Output the [X, Y] coordinate of the center of the cell containing the given text.  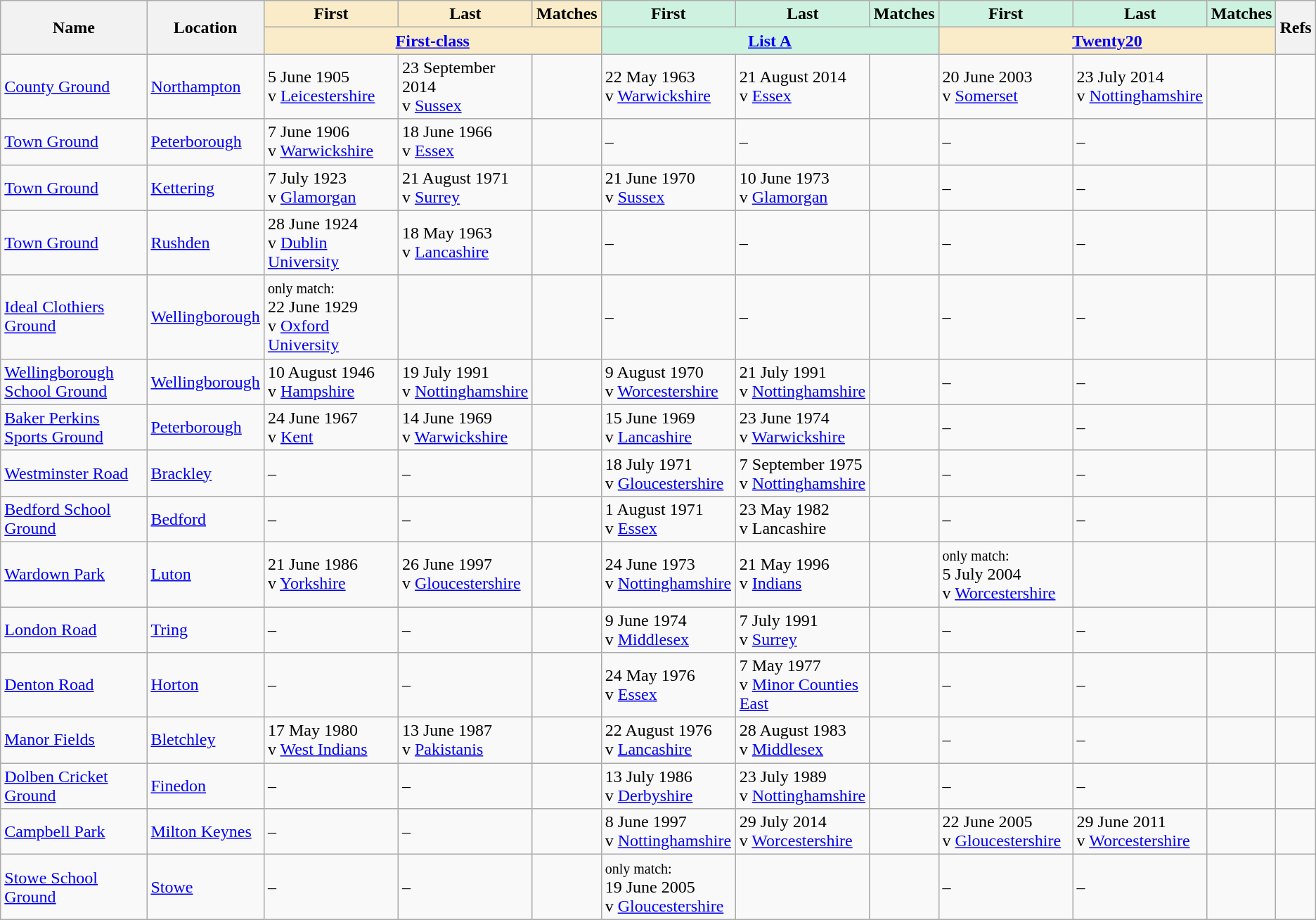
Finedon [205, 786]
19 July 1991v Nottinghamshire [465, 381]
Bedford [205, 519]
Rushden [205, 243]
26 June 1997v Gloucestershire [465, 574]
22 June 2005v Gloucestershire [1005, 831]
only match:5 July 2004v Worcestershire [1005, 574]
Ideal Clothiers Ground [74, 317]
15 June 1969v Lancashire [668, 428]
21 July 1991v Nottinghamshire [803, 381]
17 May 1980v West Indians [330, 740]
Bletchley [205, 740]
21 August 1971v Surrey [465, 187]
only match:22 June 1929v Oxford University [330, 317]
23 June 1974v Warwickshire [803, 428]
24 June 1973v Nottinghamshire [668, 574]
18 July 1971v Gloucestershire [668, 473]
28 June 1924v Dublin University [330, 243]
Kettering [205, 187]
Wellingborough School Ground [74, 381]
Baker Perkins Sports Ground [74, 428]
22 August 1976v Lancashire [668, 740]
7 July 1991v Surrey [803, 629]
21 June 1986v Yorkshire [330, 574]
14 June 1969v Warwickshire [465, 428]
London Road [74, 629]
1 August 1971v Essex [668, 519]
Stowe School Ground [74, 887]
only match:19 June 2005v Gloucestershire [668, 887]
28 August 1983v Middlesex [803, 740]
18 May 1963v Lancashire [465, 243]
Dolben Cricket Ground [74, 786]
Refs [1296, 27]
Brackley [205, 473]
Name [74, 27]
Denton Road [74, 685]
21 May 1996v Indians [803, 574]
24 June 1967v Kent [330, 428]
10 August 1946v Hampshire [330, 381]
Milton Keynes [205, 831]
22 May 1963v Warwickshire [668, 87]
Westminster Road [74, 473]
Northampton [205, 87]
7 May 1977v Minor Counties East [803, 685]
13 June 1987v Pakistanis [465, 740]
29 June 2011v Worcestershire [1140, 831]
9 August 1970v Worcestershire [668, 381]
Bedford School Ground [74, 519]
24 May 1976v Essex [668, 685]
Luton [205, 574]
13 July 1986v Derbyshire [668, 786]
7 June 1906v Warwickshire [330, 142]
Horton [205, 685]
23 September 2014v Sussex [465, 87]
21 June 1970v Sussex [668, 187]
Wardown Park [74, 574]
Campbell Park [74, 831]
23 July 1989v Nottinghamshire [803, 786]
Stowe [205, 887]
List A [770, 41]
9 June 1974v Middlesex [668, 629]
Manor Fields [74, 740]
Location [205, 27]
8 June 1997v Nottinghamshire [668, 831]
7 July 1923v Glamorgan [330, 187]
First-class [432, 41]
18 June 1966v Essex [465, 142]
23 July 2014v Nottinghamshire [1140, 87]
County Ground [74, 87]
29 July 2014v Worcestershire [803, 831]
10 June 1973v Glamorgan [803, 187]
5 June 1905v Leicestershire [330, 87]
Tring [205, 629]
20 June 2003v Somerset [1005, 87]
Twenty20 [1107, 41]
23 May 1982v Lancashire [803, 519]
7 September 1975v Nottinghamshire [803, 473]
21 August 2014v Essex [803, 87]
